For the text-containing cell, return its midpoint in (x, y) coordinate format. 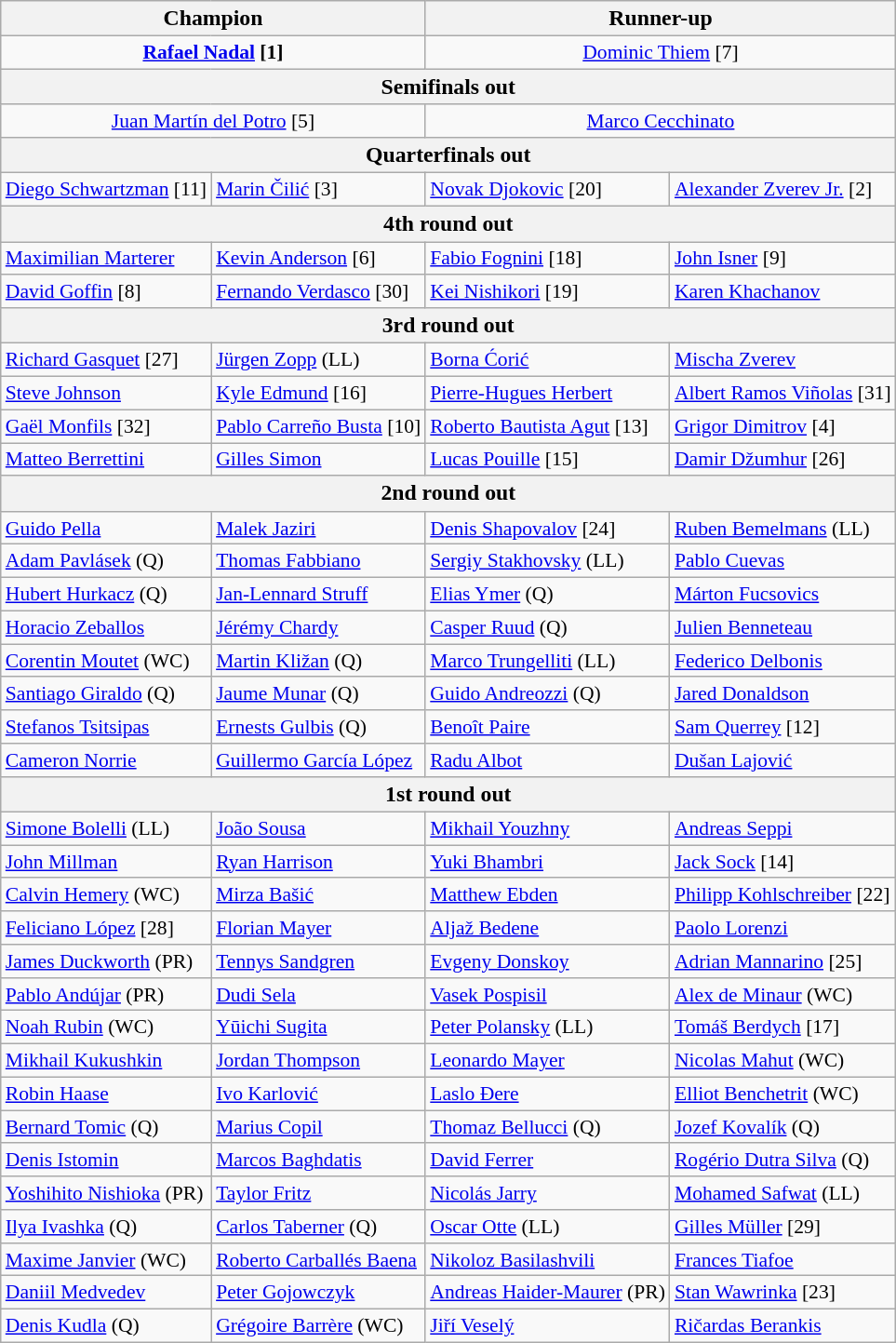
Corentin Moutet (WC) (106, 661)
Radu Albot (547, 760)
Elliot Benchetrit (WC) (783, 1095)
Philipp Kohlschreiber [22] (783, 895)
Fabio Fognini [18] (547, 259)
David Ferrer (547, 1161)
Alexander Zverev Jr. [2] (783, 190)
Pablo Cuevas (783, 561)
Julien Benneteau (783, 627)
Santiago Giraldo (Q) (106, 694)
Daniil Medvedev (106, 1293)
Kevin Anderson [6] (318, 259)
Aljaž Bedene (547, 928)
Grigor Dimitrov [4] (783, 426)
João Sousa (318, 829)
Feliciano López [28] (106, 928)
Adrian Mannarino [25] (783, 961)
Ruben Bemelmans (LL) (783, 529)
Carlos Taberner (Q) (318, 1227)
Mischa Zverev (783, 360)
Maximilian Marterer (106, 259)
Mirza Bašić (318, 895)
Diego Schwartzman [11] (106, 190)
Karen Khachanov (783, 292)
Laslo Đere (547, 1095)
Ryan Harrison (318, 862)
Federico Delbonis (783, 661)
James Duckworth (PR) (106, 961)
Guido Andreozzi (Q) (547, 694)
Mohamed Safwat (LL) (783, 1193)
Marco Cecchinato (661, 122)
Marcos Baghdatis (318, 1161)
3rd round out (448, 326)
Kei Nishikori [19] (547, 292)
Jan-Lennard Struff (318, 595)
Oscar Otte (LL) (547, 1227)
Tomáš Berdych [17] (783, 1027)
1st round out (448, 795)
Mikhail Youzhny (547, 829)
Márton Fucsovics (783, 595)
Jaume Munar (Q) (318, 694)
Denis Shapovalov [24] (547, 529)
Thomas Fabbiano (318, 561)
Leonardo Mayer (547, 1061)
Adam Pavlásek (Q) (106, 561)
4th round out (448, 224)
Guido Pella (106, 529)
Ilya Ivashka (Q) (106, 1227)
Marius Copil (318, 1127)
John Millman (106, 862)
Guillermo García López (318, 760)
Pierre-Hugues Herbert (547, 394)
Gilles Müller [29] (783, 1227)
Semifinals out (448, 87)
Gilles Simon (318, 460)
Andreas Seppi (783, 829)
Rafael Nadal [1] (213, 53)
Paolo Lorenzi (783, 928)
Fernando Verdasco [30] (318, 292)
Marco Trungelliti (LL) (547, 661)
Martin Kližan (Q) (318, 661)
Nikoloz Basilashvili (547, 1260)
Evgeny Donskoy (547, 961)
Jordan Thompson (318, 1061)
Robin Haase (106, 1095)
Sergiy Stakhovsky (LL) (547, 561)
Rogério Dutra Silva (Q) (783, 1161)
Mikhail Kukushkin (106, 1061)
Yuki Bhambri (547, 862)
Jack Sock [14] (783, 862)
Alex de Minaur (WC) (783, 995)
Cameron Norrie (106, 760)
John Isner [9] (783, 259)
Jozef Kovalík (Q) (783, 1127)
Malek Jaziri (318, 529)
Roberto Bautista Agut [13] (547, 426)
Jürgen Zopp (LL) (318, 360)
David Goffin [8] (106, 292)
Matteo Berrettini (106, 460)
Elias Ymer (Q) (547, 595)
Jiří Veselý (547, 1326)
Bernard Tomic (Q) (106, 1127)
Ričardas Berankis (783, 1326)
Borna Ćorić (547, 360)
Maxime Janvier (WC) (106, 1260)
Gaël Monfils [32] (106, 426)
Juan Martín del Potro [5] (213, 122)
Ivo Karlović (318, 1095)
Champion (213, 19)
Steve Johnson (106, 394)
Dominic Thiem [7] (661, 53)
Novak Djokovic [20] (547, 190)
Stan Wawrinka [23] (783, 1293)
Pablo Carreño Busta [10] (318, 426)
Thomaz Bellucci (Q) (547, 1127)
Calvin Hemery (WC) (106, 895)
Roberto Carballés Baena (318, 1260)
Ernests Gulbis (Q) (318, 727)
Sam Querrey [12] (783, 727)
Noah Rubin (WC) (106, 1027)
Stefanos Tsitsipas (106, 727)
Runner-up (661, 19)
Nicolás Jarry (547, 1193)
Pablo Andújar (PR) (106, 995)
Taylor Fritz (318, 1193)
Casper Ruud (Q) (547, 627)
Jared Donaldson (783, 694)
Denis Kudla (Q) (106, 1326)
Matthew Ebden (547, 895)
Jérémy Chardy (318, 627)
Yūichi Sugita (318, 1027)
Grégoire Barrère (WC) (318, 1326)
Albert Ramos Viñolas [31] (783, 394)
2nd round out (448, 494)
Yoshihito Nishioka (PR) (106, 1193)
Frances Tiafoe (783, 1260)
Hubert Hurkacz (Q) (106, 595)
Benoît Paire (547, 727)
Lucas Pouille [15] (547, 460)
Dušan Lajović (783, 760)
Florian Mayer (318, 928)
Dudi Sela (318, 995)
Horacio Zeballos (106, 627)
Kyle Edmund [16] (318, 394)
Simone Bolelli (LL) (106, 829)
Denis Istomin (106, 1161)
Tennys Sandgren (318, 961)
Damir Džumhur [26] (783, 460)
Andreas Haider-Maurer (PR) (547, 1293)
Marin Čilić [3] (318, 190)
Nicolas Mahut (WC) (783, 1061)
Peter Polansky (LL) (547, 1027)
Quarterfinals out (448, 155)
Peter Gojowczyk (318, 1293)
Richard Gasquet [27] (106, 360)
Vasek Pospisil (547, 995)
